Detect which cell encompasses the target text, then output its (X, Y) center coordinate. 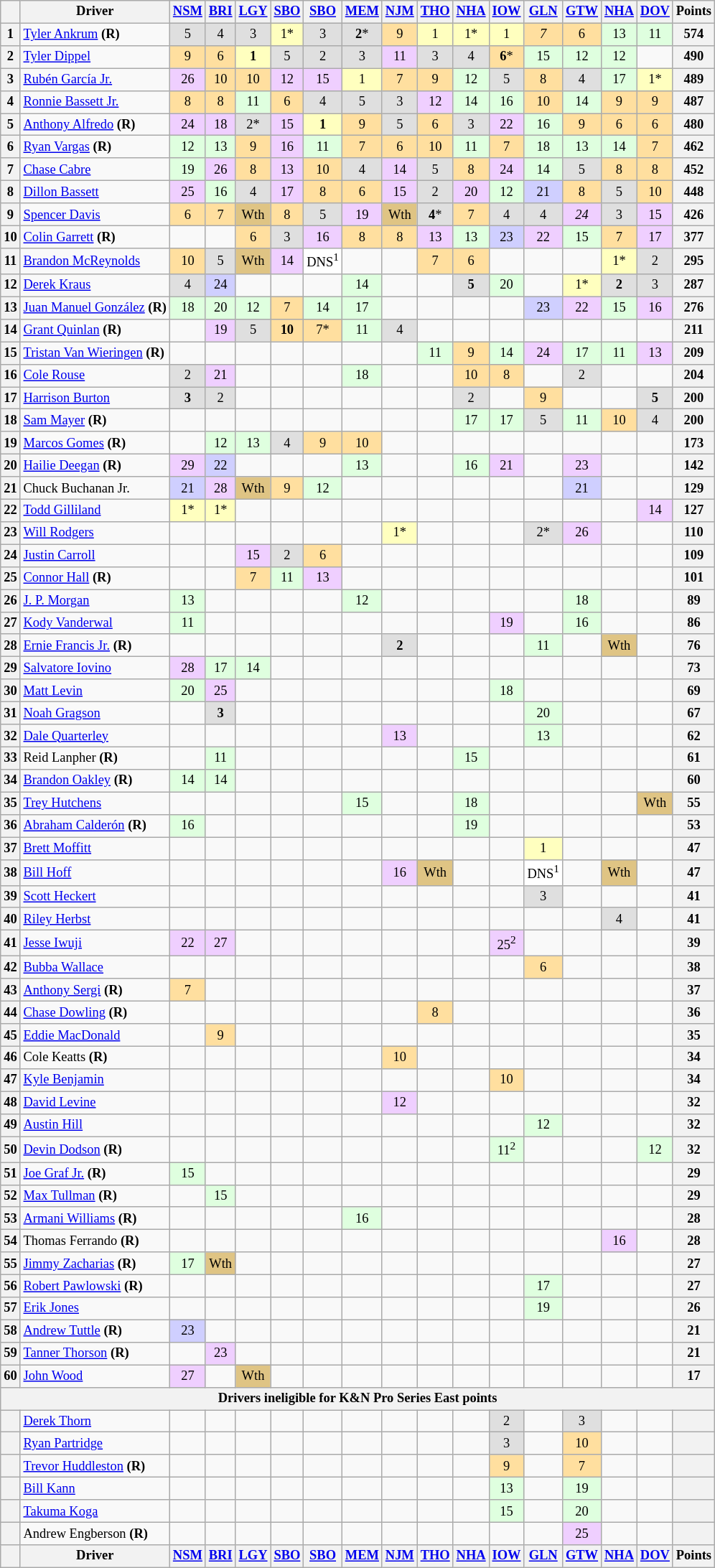
Thomas Ferrando (R) (95, 1241)
490 (693, 57)
Bubba Wallace (95, 968)
Connor Hall (R) (95, 579)
Bill Hoff (95, 872)
40 (10, 919)
61 (693, 758)
127 (693, 511)
Chase Dowling (R) (95, 1012)
287 (693, 286)
50 (10, 1149)
56 (10, 1287)
Drivers ineligible for K&N Pro Series East points (357, 1399)
101 (693, 579)
Armani Williams (R) (95, 1219)
Jimmy Zacharias (R) (95, 1264)
7* (323, 330)
209 (693, 353)
Bill Kann (95, 1489)
44 (10, 1012)
Dillon Bassett (95, 192)
109 (693, 556)
J. P. Morgan (95, 600)
52 (10, 1196)
Todd Gilliland (95, 511)
110 (693, 533)
Noah Gragson (95, 714)
Colin Garrett (R) (95, 237)
462 (693, 146)
Cole Rouse (95, 375)
Eddie MacDonald (95, 1035)
Reid Lanpher (R) (95, 758)
448 (693, 192)
42 (10, 968)
Kody Vanderwal (95, 623)
574 (693, 34)
252 (507, 943)
31 (10, 714)
33 (10, 758)
Tristan Van Wieringen (R) (95, 353)
73 (693, 668)
129 (693, 488)
Salvatore Iovino (95, 668)
480 (693, 125)
John Wood (95, 1376)
Devin Dodson (R) (95, 1149)
Chase Cabre (95, 169)
Rubén García Jr. (95, 79)
Max Tullman (R) (95, 1196)
45 (10, 1035)
David Levine (95, 1103)
Harrison Burton (95, 398)
426 (693, 214)
6* (507, 57)
46 (10, 1058)
59 (10, 1354)
Abraham Calderón (R) (95, 826)
Andrew Engberson (R) (95, 1534)
Dale Quarterley (95, 735)
Brandon Oakley (R) (95, 781)
Trey Hutchens (95, 803)
Justin Carroll (95, 556)
58 (10, 1331)
Anthony Alfredo (R) (95, 125)
Juan Manuel González (R) (95, 307)
Tyler Dippel (95, 57)
Riley Herbst (95, 919)
Ryan Vargas (R) (95, 146)
76 (693, 646)
43 (10, 989)
62 (693, 735)
Spencer Davis (95, 214)
Scott Heckert (95, 896)
295 (693, 261)
173 (693, 444)
Austin Hill (95, 1126)
204 (693, 375)
Matt Levin (95, 691)
Brandon McReynolds (95, 261)
489 (693, 79)
Takuma Koga (95, 1511)
142 (693, 465)
Sam Mayer (R) (95, 421)
Derek Kraus (95, 286)
Cole Keatts (R) (95, 1058)
Trevor Huddleston (R) (95, 1466)
Tanner Thorson (R) (95, 1354)
51 (10, 1173)
Chuck Buchanan Jr. (95, 488)
57 (10, 1308)
Brett Moffitt (95, 849)
377 (693, 237)
Derek Thorn (95, 1422)
Erik Jones (95, 1308)
Tyler Ankrum (R) (95, 34)
211 (693, 330)
89 (693, 600)
30 (10, 691)
49 (10, 1126)
48 (10, 1103)
Robert Pawlowski (R) (95, 1287)
54 (10, 1241)
Jesse Iwuji (95, 943)
Grant Quinlan (R) (95, 330)
Hailie Deegan (R) (95, 465)
86 (693, 623)
487 (693, 102)
112 (507, 1149)
4* (435, 214)
Anthony Sergi (R) (95, 989)
Will Rodgers (95, 533)
Ernie Francis Jr. (R) (95, 646)
Kyle Benjamin (95, 1080)
67 (693, 714)
452 (693, 169)
Joe Graf Jr. (R) (95, 1173)
276 (693, 307)
Ronnie Bassett Jr. (95, 102)
69 (693, 691)
Andrew Tuttle (R) (95, 1331)
Ryan Partridge (95, 1443)
Marcos Gomes (R) (95, 444)
